Detect which cell encompasses the target text, then output its [x, y] center coordinate. 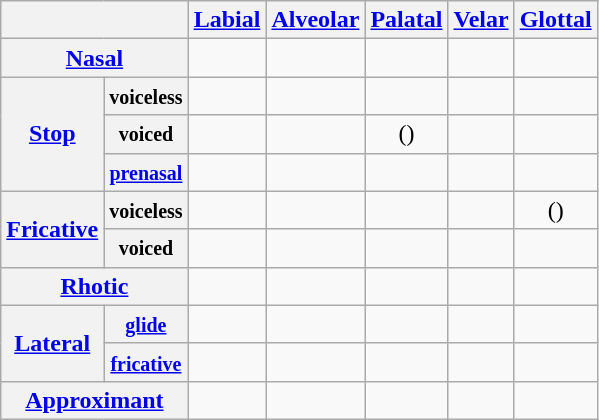
Glottal [556, 20]
fricative [146, 362]
Palatal [406, 20]
glide [146, 324]
Fricative [52, 229]
Labial [227, 20]
Approximant [94, 400]
Alveolar [316, 20]
Nasal [94, 58]
Rhotic [94, 286]
Lateral [52, 343]
Stop [52, 134]
Velar [481, 20]
prenasal [146, 172]
